Determine the (x, y) coordinate at the center of the cell enclosing the given text.  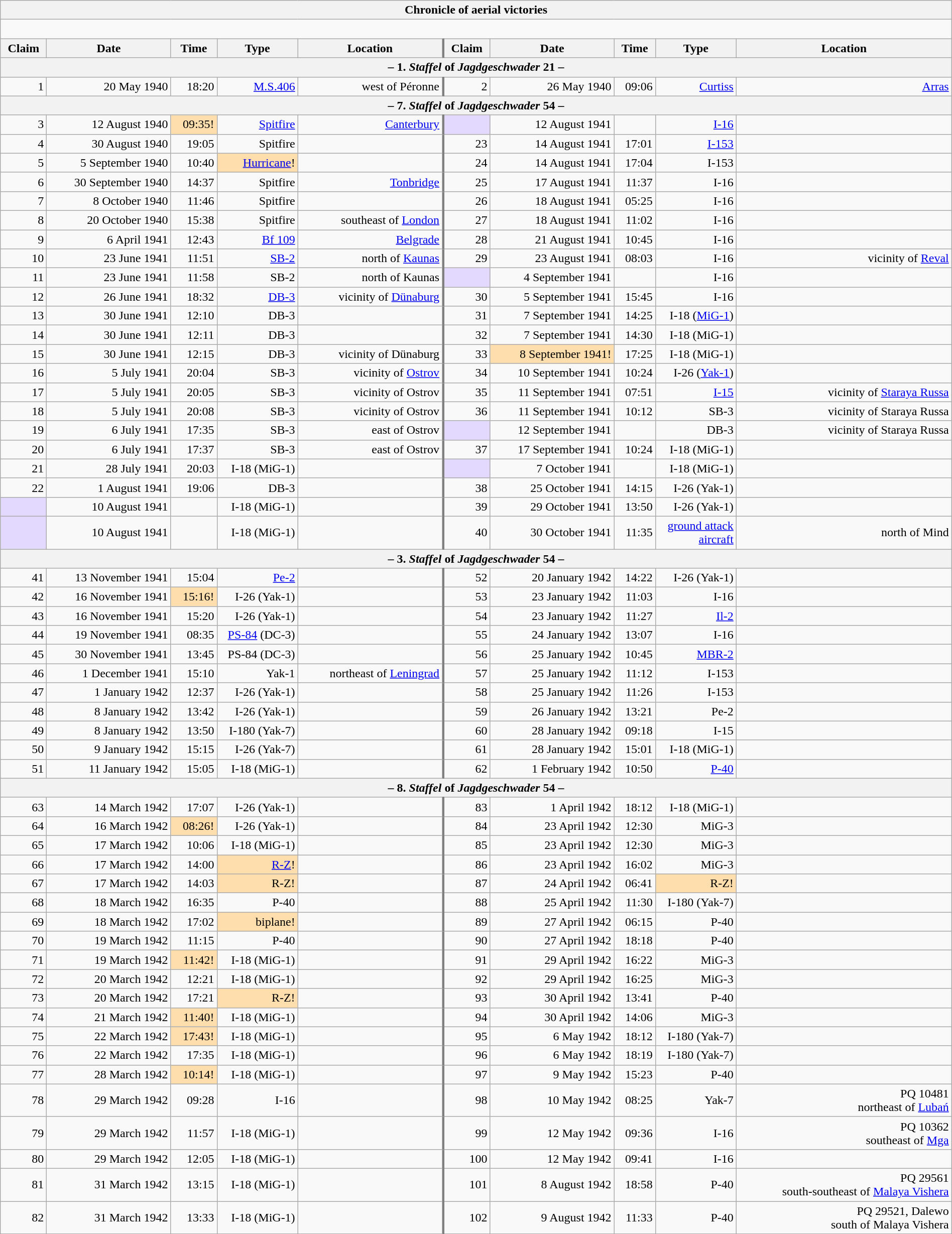
11:02 (635, 220)
30 August 1940 (108, 144)
61 (466, 750)
87 (466, 884)
18:58 (635, 1185)
09:28 (194, 1100)
25 October 1941 (552, 487)
48 (24, 711)
north of Mind (844, 532)
19 (24, 430)
63 (24, 807)
19:05 (194, 144)
10:50 (635, 769)
13 (24, 316)
92 (466, 979)
northeast of Leningrad (371, 673)
17 September 1941 (552, 449)
34 (466, 373)
08:26! (194, 826)
9 (24, 239)
72 (24, 979)
77 (24, 1074)
11:40! (194, 1017)
16:25 (635, 979)
46 (24, 673)
7 (24, 201)
10:06 (194, 845)
36 (466, 411)
1 (24, 86)
4 (24, 144)
14:37 (194, 182)
Bf 109 (257, 239)
2 (466, 86)
1 August 1941 (108, 487)
28 March 1942 (108, 1074)
11:15 (194, 941)
18:32 (194, 297)
13 November 1941 (108, 578)
– 3. Staffel of Jagdgeschwader 54 – (476, 559)
54 (466, 616)
29 (466, 259)
08:35 (194, 635)
14:03 (194, 884)
PQ 29561 south-southeast of Malaya Vishera (844, 1185)
15:23 (635, 1074)
13:42 (194, 711)
37 (466, 449)
59 (466, 711)
25 April 1942 (552, 903)
91 (466, 960)
ground attack aircraft (696, 532)
17:07 (194, 807)
12:11 (194, 335)
9 August 1942 (552, 1217)
12:10 (194, 316)
53 (466, 597)
40 (466, 532)
12 August 1940 (108, 125)
11:42! (194, 960)
10:12 (635, 411)
20:03 (194, 468)
12:43 (194, 239)
14:00 (194, 864)
49 (24, 730)
51 (24, 769)
09:36 (635, 1133)
20 October 1940 (108, 220)
17:37 (194, 449)
I-26 (Yak-7) (257, 750)
65 (24, 845)
17:43! (194, 1036)
16:35 (194, 903)
30 November 1941 (108, 654)
30 September 1940 (108, 182)
14:15 (635, 487)
55 (466, 635)
6 April 1941 (108, 239)
31 (466, 316)
21 March 1942 (108, 1017)
82 (24, 1217)
12:21 (194, 979)
11 January 1942 (108, 769)
09:18 (635, 730)
86 (466, 864)
Tonbridge (371, 182)
12 August 1941 (552, 125)
9 January 1942 (108, 750)
Hurricane! (257, 163)
6 (24, 182)
64 (24, 826)
– 1. Staffel of Jagdgeschwader 21 – (476, 67)
15:38 (194, 220)
84 (466, 826)
Belgrade (371, 239)
06:15 (635, 922)
93 (466, 998)
28 July 1941 (108, 468)
28 (466, 239)
Il-2 (696, 616)
18:19 (635, 1055)
17:01 (635, 144)
57 (466, 673)
15:16! (194, 597)
30 October 1941 (552, 532)
80 (24, 1159)
11:57 (194, 1133)
23 August 1941 (552, 259)
83 (466, 807)
PQ 10481 northeast of Lubań (844, 1100)
15:01 (635, 750)
29 October 1941 (552, 507)
12:37 (194, 692)
101 (466, 1185)
8 October 1940 (108, 201)
66 (24, 864)
88 (466, 903)
26 June 1941 (108, 297)
11:03 (635, 597)
13:21 (635, 711)
09:06 (635, 86)
17:04 (635, 163)
14:06 (635, 1017)
southeast of London (371, 220)
20 May 1940 (108, 86)
96 (466, 1055)
11:33 (635, 1217)
39 (466, 507)
90 (466, 941)
11:46 (194, 201)
62 (466, 769)
17 August 1941 (552, 182)
52 (466, 578)
1 January 1942 (108, 692)
41 (24, 578)
12:05 (194, 1159)
10 September 1941 (552, 373)
8 August 1942 (552, 1185)
79 (24, 1133)
Chronicle of aerial victories (476, 10)
17:21 (194, 998)
11:12 (635, 673)
26 (466, 201)
98 (466, 1100)
4 September 1941 (552, 278)
26 January 1942 (552, 711)
Yak-1 (257, 673)
11:26 (635, 692)
56 (466, 654)
17 (24, 392)
16:02 (635, 864)
14 March 1942 (108, 807)
5 September 1940 (108, 163)
3 (24, 125)
12:15 (194, 354)
16 March 1942 (108, 826)
Curtiss (696, 86)
13:45 (194, 654)
69 (24, 922)
15:05 (194, 769)
8 (24, 220)
25 (466, 182)
11:51 (194, 259)
70 (24, 941)
06:41 (635, 884)
15:15 (194, 750)
PQ 29521, Dalewo south of Malaya Vishera (844, 1217)
12 September 1941 (552, 430)
biplane! (257, 922)
11:58 (194, 278)
– 7. Staffel of Jagdgeschwader 54 – (476, 105)
99 (466, 1133)
18:18 (635, 941)
15:04 (194, 578)
12 (24, 297)
20:08 (194, 411)
Canterbury (371, 125)
23 (466, 144)
1 April 1942 (552, 807)
9 May 1942 (552, 1074)
13:15 (194, 1185)
94 (466, 1017)
08:25 (635, 1100)
47 (24, 692)
50 (24, 750)
68 (24, 903)
73 (24, 998)
08:03 (635, 259)
35 (466, 392)
10 May 1942 (552, 1100)
60 (466, 730)
22 (24, 487)
15:45 (635, 297)
95 (466, 1036)
58 (466, 692)
78 (24, 1100)
5 (24, 163)
1 December 1941 (108, 673)
1 February 1942 (552, 769)
20:05 (194, 392)
30 (466, 297)
100 (466, 1159)
8 September 1941! (552, 354)
13:41 (635, 998)
16:22 (635, 960)
13:33 (194, 1217)
89 (466, 922)
11:27 (635, 616)
33 (466, 354)
24 April 1942 (552, 884)
18:20 (194, 86)
24 January 1942 (552, 635)
13:07 (635, 635)
26 May 1940 (552, 86)
MBR-2 (696, 654)
– 8. Staffel of Jagdgeschwader 54 – (476, 788)
76 (24, 1055)
102 (466, 1217)
42 (24, 597)
11:35 (635, 532)
43 (24, 616)
67 (24, 884)
vicinity of Reval (844, 259)
17:02 (194, 922)
27 (466, 220)
west of Péronne (371, 86)
16 (24, 373)
Arras (844, 86)
21 (24, 468)
Yak-7 (696, 1100)
11:37 (635, 182)
10:40 (194, 163)
74 (24, 1017)
20 January 1942 (552, 578)
7 October 1941 (552, 468)
15:20 (194, 616)
M.S.406 (257, 86)
45 (24, 654)
PQ 10362 southeast of Mga (844, 1133)
19:06 (194, 487)
81 (24, 1185)
17:25 (635, 354)
32 (466, 335)
05:25 (635, 201)
14:25 (635, 316)
11:30 (635, 903)
38 (466, 487)
14:30 (635, 335)
24 (466, 163)
09:41 (635, 1159)
07:51 (635, 392)
10:14! (194, 1074)
15 (24, 354)
18 (24, 411)
85 (466, 845)
71 (24, 960)
10 (24, 259)
15:10 (194, 673)
75 (24, 1036)
20:04 (194, 373)
97 (466, 1074)
20 (24, 449)
21 August 1941 (552, 239)
14:22 (635, 578)
5 September 1941 (552, 297)
19 November 1941 (108, 635)
09:35! (194, 125)
44 (24, 635)
14 (24, 335)
11 (24, 278)
